Scan for the cell matching the given text and deliver its (x, y) coordinate at center. 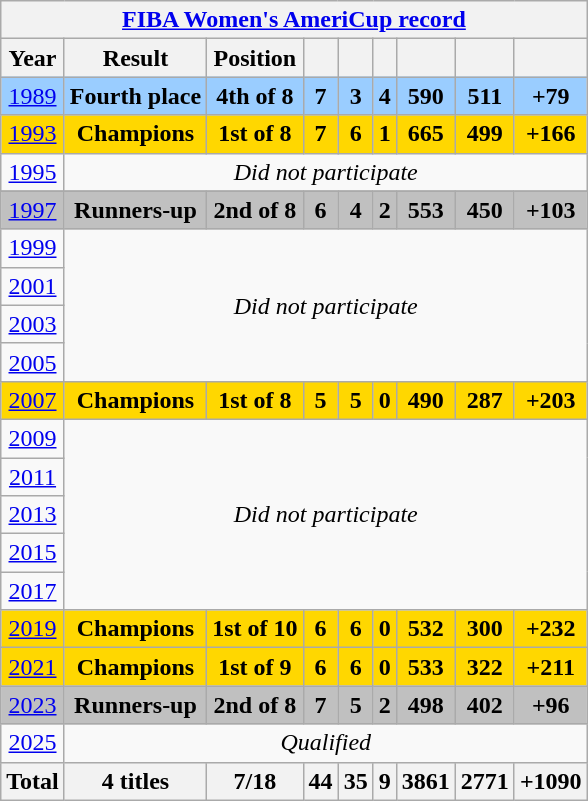
Year (33, 58)
+96 (550, 705)
+79 (550, 96)
532 (426, 629)
2021 (33, 667)
35 (356, 781)
553 (426, 210)
9 (384, 781)
2771 (484, 781)
1993 (33, 134)
+211 (550, 667)
Qualified (326, 743)
2025 (33, 743)
2019 (33, 629)
2005 (33, 362)
7/18 (255, 781)
44 (320, 781)
1 (384, 134)
2001 (33, 286)
2017 (33, 591)
511 (484, 96)
1999 (33, 248)
+166 (550, 134)
+103 (550, 210)
+1090 (550, 781)
2023 (33, 705)
+232 (550, 629)
1997 (33, 210)
590 (426, 96)
498 (426, 705)
3 (356, 96)
4 titles (135, 781)
Fourth place (135, 96)
1st of 10 (255, 629)
Result (135, 58)
+203 (550, 400)
402 (484, 705)
287 (484, 400)
665 (426, 134)
499 (484, 134)
1995 (33, 172)
FIBA Women's AmeriCup record (294, 20)
2013 (33, 515)
1989 (33, 96)
Position (255, 58)
322 (484, 667)
2009 (33, 438)
450 (484, 210)
300 (484, 629)
Total (33, 781)
490 (426, 400)
533 (426, 667)
2011 (33, 477)
2015 (33, 553)
2003 (33, 324)
4th of 8 (255, 96)
2007 (33, 400)
1st of 9 (255, 667)
3861 (426, 781)
